Find where the given text appears and provide that cell's center as (x, y) coordinate. 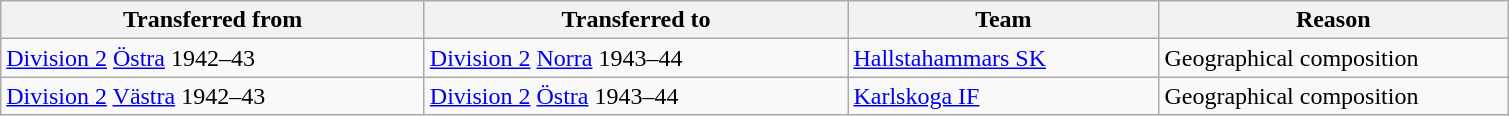
Division 2 Norra 1943–44 (636, 58)
Division 2 Östra 1943–44 (636, 96)
Transferred to (636, 20)
Division 2 Västra 1942–43 (213, 96)
Karlskoga IF (1004, 96)
Division 2 Östra 1942–43 (213, 58)
Transferred from (213, 20)
Hallstahammars SK (1004, 58)
Reason (1334, 20)
Team (1004, 20)
